Search for the cell housing the specified text and yield its [x, y] center coordinate. 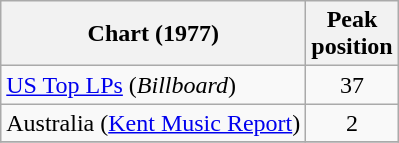
Australia (Kent Music Report) [154, 123]
Peakposition [352, 34]
2 [352, 123]
US Top LPs (Billboard) [154, 85]
37 [352, 85]
Chart (1977) [154, 34]
